For the text-containing cell, return its midpoint in (X, Y) coordinate format. 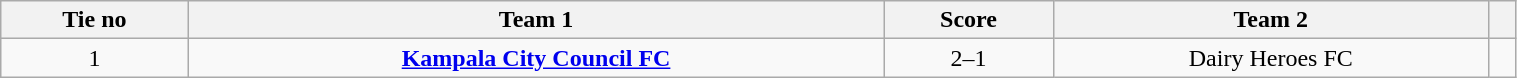
2–1 (968, 58)
Dairy Heroes FC (1270, 58)
Score (968, 20)
1 (94, 58)
Team 2 (1270, 20)
Team 1 (536, 20)
Tie no (94, 20)
Kampala City Council FC (536, 58)
